Provide the (X, Y) coordinate of the cell's center where the given text is located.  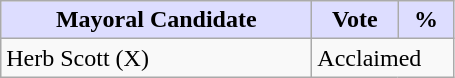
Acclaimed (383, 58)
Herb Scott (X) (156, 58)
Mayoral Candidate (156, 20)
% (426, 20)
Vote (355, 20)
